Return the (x, y) coordinate for the center point of the cell that contains the specified text.  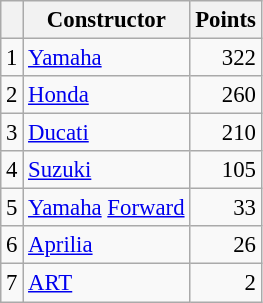
Points (226, 20)
6 (12, 245)
7 (12, 283)
Suzuki (106, 170)
105 (226, 170)
Yamaha (106, 58)
5 (12, 208)
322 (226, 58)
1 (12, 58)
Aprilia (106, 245)
Honda (106, 95)
33 (226, 208)
ART (106, 283)
Yamaha Forward (106, 208)
4 (12, 170)
210 (226, 133)
3 (12, 133)
Constructor (106, 20)
260 (226, 95)
26 (226, 245)
Ducati (106, 133)
